Pinpoint the cell where the given text exists, returning its (x, y) midpoint coordinate. 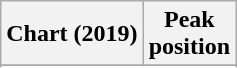
Peakposition (189, 34)
Chart (2019) (72, 34)
